For the text-containing cell, return its midpoint in (X, Y) coordinate format. 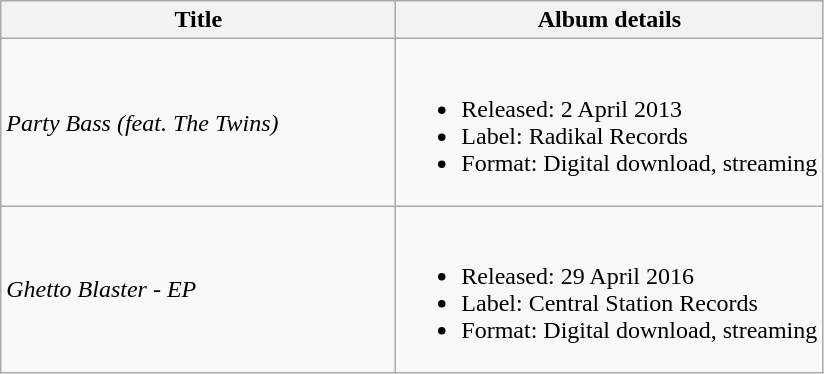
Party Bass (feat. The Twins) (198, 122)
Released: 29 April 2016Label: Central Station RecordsFormat: Digital download, streaming (610, 290)
Title (198, 20)
Released: 2 April 2013Label: Radikal RecordsFormat: Digital download, streaming (610, 122)
Album details (610, 20)
Ghetto Blaster - EP (198, 290)
